Search for the cell housing the specified text and yield its [x, y] center coordinate. 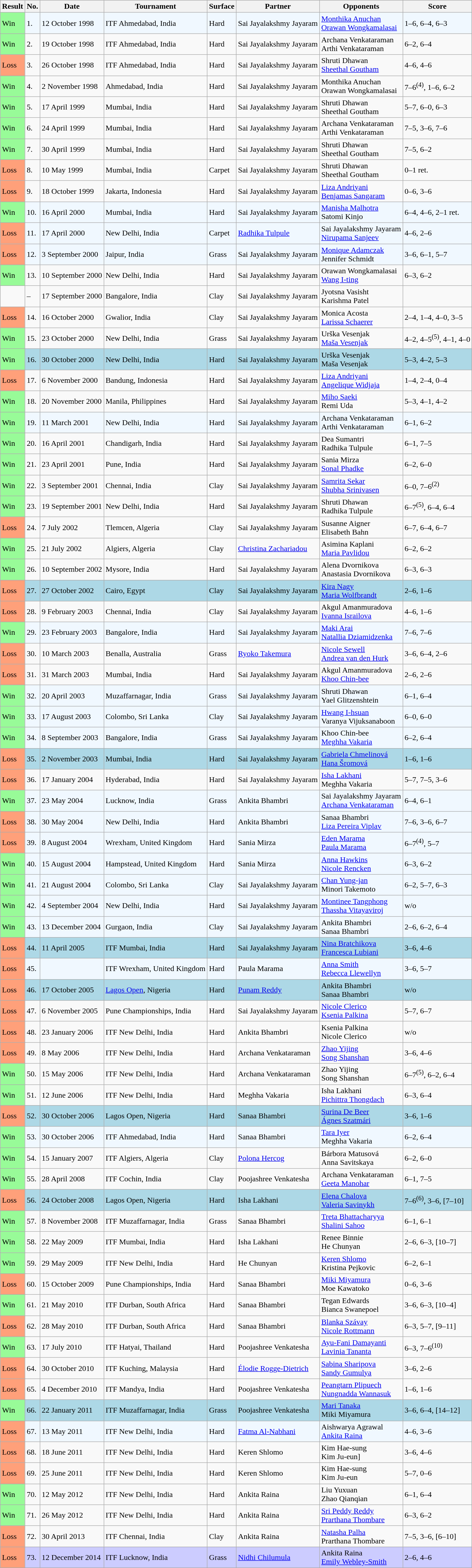
Miki Miyamura Moe Kawatoko [361, 1284]
65. [32, 1389]
16 April 2001 [72, 443]
29 May 2009 [72, 1263]
Sanaa Bhambri Liza Pereira Viplav [361, 822]
31. [32, 674]
16. [32, 359]
12. [32, 254]
Gabriela Chmelinová Hana Šromová [361, 758]
Chandigarh, India [155, 443]
Sai Jayalakshmy Jayaram Archana Venkataraman [361, 800]
6. [32, 128]
20 November 2000 [72, 401]
67. [32, 1431]
8 November 2008 [72, 1221]
Aishwarya Agrawal Ankita Raina [361, 1431]
58. [32, 1242]
ITF Kuching, Malaysia [155, 1368]
56. [32, 1200]
Meghha Vakaria [278, 1095]
Bárbora Matusová Anna Savitskaya [361, 1158]
13 December 2004 [72, 926]
1–4, 2–4, 0–4 [437, 381]
Kim Hae-sung Kim Ju-eun [361, 1473]
17. [32, 381]
1–6, 6–4, 6–3 [437, 23]
6–0, 7–6(2) [437, 485]
44. [32, 948]
37. [32, 800]
6–3, 7–6(10) [437, 1347]
Khoo Chin-bee Meghha Vakaria [361, 738]
5. [32, 107]
15 May 2006 [72, 1074]
Kira Nagy Maria Wolfbrandt [361, 591]
30 April 2013 [72, 1536]
5–3, 4–1, 4–2 [437, 401]
Wrexham, United Kingdom [155, 842]
Surface [222, 6]
23 February 2003 [72, 632]
45. [32, 969]
30 October 2010 [72, 1368]
6–4, 6–1 [437, 800]
55. [32, 1179]
18 June 2011 [72, 1452]
Paula Marama [278, 969]
Treta Bhattacharyya Shalini Sahoo [361, 1221]
Isha Lakhani Meghha Vakaria [361, 780]
Monique Adamczak Jennifer Schmidt [361, 254]
17 September 2000 [72, 297]
Surina De Beer Ágnes Szatmári [361, 1116]
Manila, Philippines [155, 401]
10. [32, 212]
4–6, 2–6 [437, 233]
51. [32, 1095]
7–6(4), 1–6, 6–2 [437, 86]
32. [32, 696]
Alena Dvornikova Anastasia Dvornikova [361, 569]
28 May 2010 [72, 1326]
Mari Tanaka Miki Miyamura [361, 1410]
9. [32, 191]
Tara Iyer Meghha Vakaria [361, 1137]
Dea Sumantri Radhika Tulpule [361, 443]
30 May 2004 [72, 822]
4. [32, 86]
2. [32, 44]
Ahmedabad, India [155, 86]
36. [32, 780]
73. [32, 1557]
Result [13, 6]
Jakarta, Indonesia [155, 191]
Sri Peddy Reddy Prarthana Thombare [361, 1515]
64. [32, 1368]
49. [32, 1053]
3–6, 1–6 [437, 1116]
Anna Smith Rebecca Llewellyn [361, 969]
ITF Lucknow, India [155, 1557]
3–6, 6–3, [10–4] [437, 1305]
6–2, 6–2 [437, 549]
3 September 2000 [72, 254]
ITF Hatyai, Thailand [155, 1347]
38. [32, 822]
5–7, 0–6 [437, 1473]
Tlemcen, Algeria [155, 527]
Peangtarn Plipuech Nungnadda Wannasuk [361, 1389]
Ksenia Palkina Nicole Clerico [361, 1032]
ITF Chennai, India [155, 1536]
35. [32, 758]
4 September 2004 [72, 906]
8 August 2004 [72, 842]
Sabina Sharipova Sandy Gumulya [361, 1368]
Monica Acosta Larissa Schaerer [361, 317]
61. [32, 1305]
Ryoko Takemura [278, 654]
6–7(5), 6–4, 6–4 [437, 507]
27 October 2002 [72, 591]
28 April 2008 [72, 1179]
10 September 2002 [72, 569]
72. [32, 1536]
21 May 2010 [72, 1305]
0–1 ret. [437, 170]
7–5, 3–6, [6–10] [437, 1536]
22 May 2009 [72, 1242]
30 April 1999 [72, 149]
10 March 2003 [72, 654]
17 April 1999 [72, 107]
3–6, 6–4, 2–6 [437, 654]
6–1, 6–2 [437, 423]
He Chunyan [278, 1263]
7–5, 3–6, 7–6 [437, 128]
3–6, 6–1, 5–7 [437, 254]
29. [32, 632]
20. [32, 443]
2 November 1998 [72, 86]
Nina Bratchikova Francesca Lubiani [361, 948]
Hampstead, United Kingdom [155, 864]
62. [32, 1326]
60. [32, 1284]
Nicole Clerico Ksenia Palkina [361, 1011]
Partner [278, 6]
28. [32, 612]
15 January 2007 [72, 1158]
63. [32, 1347]
12 October 1998 [72, 23]
40. [32, 864]
54. [32, 1158]
20 April 2003 [72, 696]
Christina Zachariadou [278, 549]
Polona Hercog [278, 1158]
16 April 2000 [72, 212]
8 September 2003 [72, 738]
53. [32, 1137]
10 September 2000 [72, 275]
2–6, 6–2, 6–4 [437, 926]
25. [32, 549]
Ankita Raina Emily Webley-Smith [361, 1557]
7 July 2002 [72, 527]
52. [32, 1116]
22. [32, 485]
27. [32, 591]
6–7(5), 6–2, 6–4 [437, 1074]
26. [32, 569]
14. [32, 317]
Sania Mirza Sonal Phadke [361, 465]
Liu Yuxuan Zhao Qianqian [361, 1494]
Radhika Tulpule [278, 233]
13. [32, 275]
57. [32, 1221]
2–6, 6–3, [10–7] [437, 1242]
Liza Andriyani Angelique Widjaja [361, 381]
5–7, 6–0, 6–3 [437, 107]
3–6, 2–6 [437, 1368]
Date [72, 6]
26 October 1998 [72, 65]
46. [32, 990]
Opponents [361, 6]
23 April 2001 [72, 465]
No. [32, 6]
11. [32, 233]
Pune, India [155, 465]
Akgul Amanmuradova Ivanna Israilova [361, 612]
15 August 2004 [72, 864]
ITF Mandya, India [155, 1389]
3–6, 5–7 [437, 969]
ITF Wrexham, United Kingdom [155, 969]
21 August 2004 [72, 884]
Hyderabad, India [155, 780]
Manisha Malhotra Satomi Kinjo [361, 212]
Chan Yung-jan Minori Takemoto [361, 884]
17 January 2004 [72, 780]
6 November 2000 [72, 381]
Sai Jayalakshmy Jayaram Nirupama Sanjeev [361, 233]
30. [32, 654]
Cairo, Egypt [155, 591]
6–7, 6–4, 6–7 [437, 527]
71. [32, 1515]
6 November 2005 [72, 1011]
2–6, 1–6 [437, 591]
8. [32, 170]
12 June 2006 [72, 1095]
Liza Andriyani Benjamas Sangaram [361, 191]
33. [32, 716]
Jaipur, India [155, 254]
Hwang I-hsuan Varanya Vijuksanaboon [361, 716]
Anna Hawkins Nicole Rencken [361, 864]
4–6, 3–6 [437, 1431]
26 May 2012 [72, 1515]
Maki Arai Natallia Dziamidzenka [361, 632]
24. [32, 527]
4–6, 4–6 [437, 65]
23. [32, 507]
11 March 2001 [72, 423]
Tournament [155, 6]
Nicole Sewell Andrea van den Hurk [361, 654]
24 April 1999 [72, 128]
Lucknow, India [155, 800]
7. [32, 149]
10 May 1999 [72, 170]
18 October 1999 [72, 191]
Fatma Al-Nabhani [278, 1431]
6–3, 5–7, [9–11] [437, 1326]
Tegan Edwards Bianca Swanepoel [361, 1305]
22 January 2011 [72, 1410]
19 October 1998 [72, 44]
21 July 2002 [72, 549]
42. [32, 906]
15 October 2009 [72, 1284]
23 October 2000 [72, 339]
7–6, 7–6 [437, 632]
2–6, 4–6 [437, 1557]
Susanne Aigner Elisabeth Bahn [361, 527]
Elena Chalova Valeria Savinykh [361, 1200]
5–7, 7–5, 3–6 [437, 780]
24 October 2008 [72, 1200]
3–6, 6–4, [14–12] [437, 1410]
Asimina Kaplani Maria Pavlidou [361, 549]
6–1, 6–1 [437, 1221]
19 September 2001 [72, 507]
31 March 2003 [72, 674]
8 May 2006 [72, 1053]
Isha Lakhani Pichittra Thongdach [361, 1095]
Punam Reddy [278, 990]
Score [437, 6]
Blanka Szávay Nicole Rottmann [361, 1326]
Muzaffarnagar, India [155, 696]
Bandung, Indonesia [155, 381]
Mysore, India [155, 569]
Élodie Rogge-Dietrich [278, 1368]
Orawan Wongkamalasai Wang I-ting [361, 275]
Algiers, Algeria [155, 549]
6–0, 6–0 [437, 716]
13 May 2011 [72, 1431]
Shruti Dhawan Radhika Tulpule [361, 507]
48. [32, 1032]
Samrita Sekar Shubha Srinivasen [361, 485]
Akgul Amanmuradova Khoo Chin-bee [361, 674]
69. [32, 1473]
Gwalior, India [155, 317]
47. [32, 1011]
41. [32, 884]
Nidhi Chilumula [278, 1557]
7–6(6), 3–6, [7–10] [437, 1200]
5–3, 4–2, 5–3 [437, 359]
17 April 2000 [72, 233]
Benalla, Australia [155, 654]
6–2, 6–1 [437, 1263]
Miho Saeki Remi Uda [361, 401]
Ayu-Fani Damayanti Lavinia Tananta [361, 1347]
12 May 2012 [72, 1494]
23 January 2006 [72, 1032]
6–3, 6–3 [437, 569]
17 July 2010 [72, 1347]
7–6, 3–6, 6–7 [437, 822]
Natasha Palha Prarthana Thombare [361, 1536]
2 November 2003 [72, 758]
70. [32, 1494]
12 December 2014 [72, 1557]
17 August 2003 [72, 716]
– [32, 297]
19. [32, 423]
23 May 2004 [72, 800]
Keren Shlomo Kristina Pejkovic [361, 1263]
Shruti Dhawan Yael Glitzenshtein [361, 696]
Montinee Tangphong Thassha Vitayaviroj [361, 906]
66. [32, 1410]
6–4, 4–6, 2–1 ret. [437, 212]
34. [32, 738]
18. [32, 401]
43. [32, 926]
59. [32, 1263]
9 February 2003 [72, 612]
4–6, 1–6 [437, 612]
3. [32, 65]
68. [32, 1452]
5–7, 6–7 [437, 1011]
Renee Binnie He Chunyan [361, 1242]
Archana Venkataraman Geeta Manohar [361, 1179]
Eden Marama Paula Marama [361, 842]
21. [32, 465]
ITF Cochin, India [155, 1179]
Kim Hae-sung Kim Ju-eun] [361, 1452]
6–3, 6–4 [437, 1095]
17 October 2005 [72, 990]
30 October 2000 [72, 359]
16 October 2000 [72, 317]
50. [32, 1074]
2–6, 2–6 [437, 674]
25 June 2011 [72, 1473]
ITF Algiers, Algeria [155, 1158]
39. [32, 842]
11 April 2005 [72, 948]
1. [32, 23]
Jyotsna Vasisht Karishma Patel [361, 297]
7–5, 6–2 [437, 149]
6–2, 5–7, 6–3 [437, 884]
4–2, 4–5(5), 4–1, 4–0 [437, 339]
Gurgaon, India [155, 926]
6–7(4), 5–7 [437, 842]
3 September 2001 [72, 485]
2–4, 1–4, 4–0, 3–5 [437, 317]
15. [32, 339]
4 December 2010 [72, 1389]
